From the cell containing the given text, extract its center point as (x, y) coordinate. 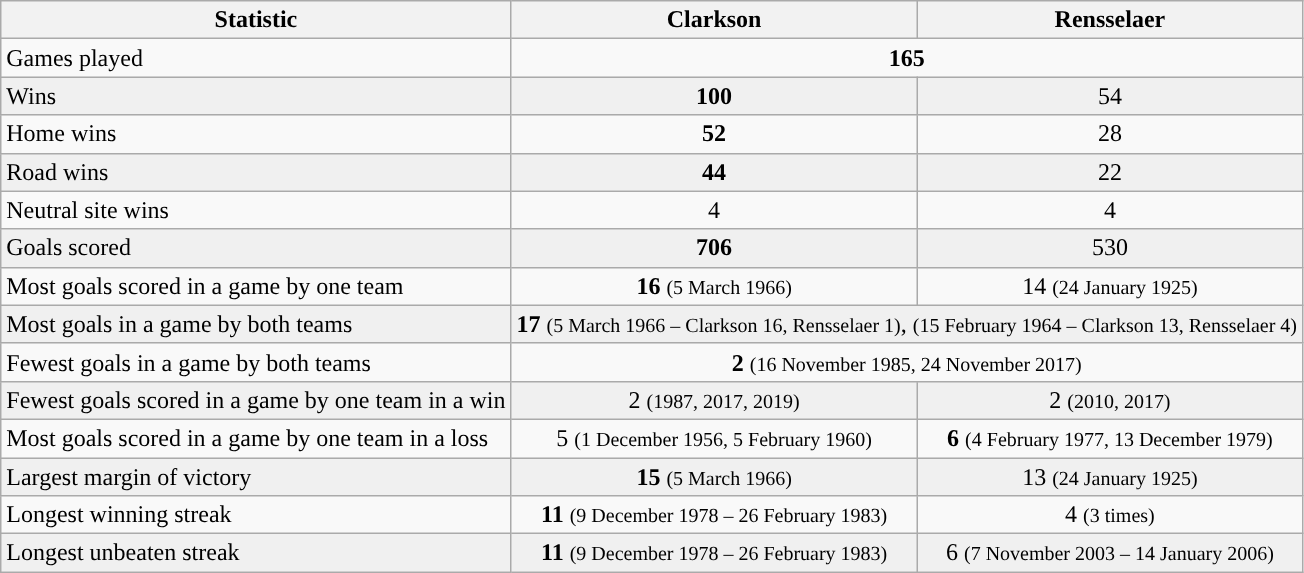
44 (714, 172)
52 (714, 134)
Fewest goals scored in a game by one team in a win (256, 400)
Home wins (256, 134)
22 (1110, 172)
Statistic (256, 20)
706 (714, 248)
Longest winning streak (256, 515)
14 (24 January 1925) (1110, 286)
15 (5 March 1966) (714, 477)
17 (5 March 1966 – Clarkson 16, Rensselaer 1), (15 February 1964 – Clarkson 13, Rensselaer 4) (907, 324)
6 (7 November 2003 – 14 January 2006) (1110, 553)
Fewest goals in a game by both teams (256, 362)
2 (1987, 2017, 2019) (714, 400)
Largest margin of victory (256, 477)
2 (16 November 1985, 24 November 2017) (907, 362)
Most goals scored in a game by one team (256, 286)
Road wins (256, 172)
28 (1110, 134)
13 (24 January 1925) (1110, 477)
Neutral site wins (256, 210)
Games played (256, 58)
Most goals in a game by both teams (256, 324)
2 (2010, 2017) (1110, 400)
165 (907, 58)
530 (1110, 248)
Longest unbeaten streak (256, 553)
5 (1 December 1956, 5 February 1960) (714, 438)
Most goals scored in a game by one team in a loss (256, 438)
Goals scored (256, 248)
100 (714, 96)
Clarkson (714, 20)
4 (3 times) (1110, 515)
6 (4 February 1977, 13 December 1979) (1110, 438)
54 (1110, 96)
Wins (256, 96)
16 (5 March 1966) (714, 286)
Rensselaer (1110, 20)
